Search for the cell housing the specified text and yield its (x, y) center coordinate. 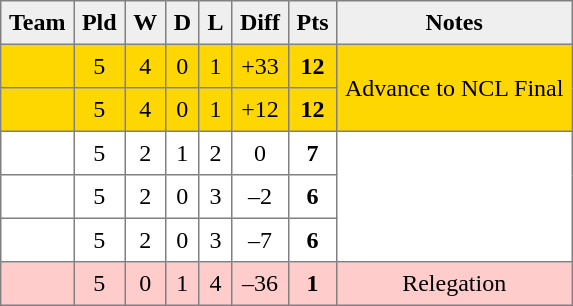
Pts (312, 23)
+33 (260, 66)
D (182, 23)
Team (38, 23)
–36 (260, 284)
7 (312, 153)
Diff (260, 23)
Relegation (454, 284)
Advance to NCL Final (454, 88)
L (216, 23)
+12 (260, 110)
Notes (454, 23)
–2 (260, 197)
W (145, 23)
Pld (100, 23)
–7 (260, 240)
